From the cell containing the given text, extract its center point as [x, y] coordinate. 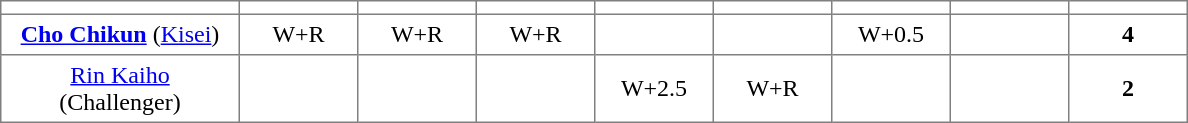
2 [1128, 89]
Rin Kaiho (Challenger) [120, 89]
W+0.5 [891, 34]
W+2.5 [654, 89]
Cho Chikun (Kisei) [120, 34]
4 [1128, 34]
